Output the [x, y] coordinate of the center of the cell containing the given text.  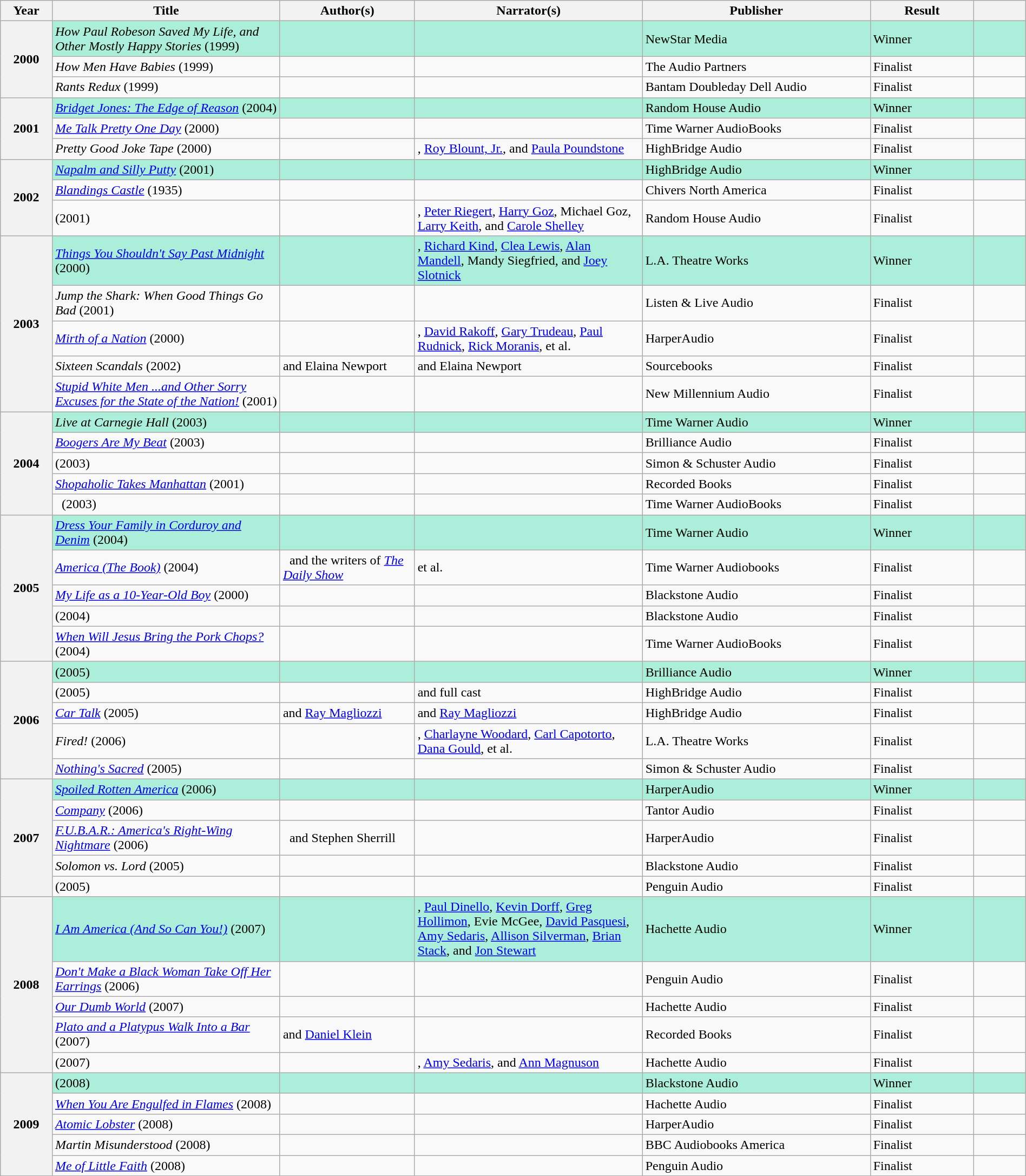
Bridget Jones: The Edge of Reason (2004) [166, 108]
Company (2006) [166, 810]
Spoiled Rotten America (2006) [166, 790]
Dress Your Family in Corduroy and Denim (2004) [166, 533]
Tantor Audio [757, 810]
BBC Audiobooks America [757, 1145]
, Charlayne Woodard, Carl Capotorto, Dana Gould, et al. [528, 740]
Bantam Doubleday Dell Audio [757, 87]
(2001) [166, 218]
Mirth of a Nation (2000) [166, 338]
F.U.B.A.R.: America's Right-Wing Nightmare (2006) [166, 838]
Sixteen Scandals (2002) [166, 366]
Napalm and Silly Putty (2001) [166, 169]
Atomic Lobster (2008) [166, 1124]
and the writers of The Daily Show [347, 567]
Pretty Good Joke Tape (2000) [166, 149]
et al. [528, 567]
Me of Little Faith (2008) [166, 1165]
Car Talk (2005) [166, 713]
(2007) [166, 1062]
Our Dumb World (2007) [166, 1007]
Sourcebooks [757, 366]
The Audio Partners [757, 67]
Rants Redux (1999) [166, 87]
When You Are Engulfed in Flames (2008) [166, 1103]
Publisher [757, 11]
New Millennium Audio [757, 394]
, David Rakoff, Gary Trudeau, Paul Rudnick, Rick Moranis, et al. [528, 338]
and full cast [528, 692]
Fired! (2006) [166, 740]
Chivers North America [757, 190]
NewStar Media [757, 39]
, Amy Sedaris, and Ann Magnuson [528, 1062]
Author(s) [347, 11]
Martin Misunderstood (2008) [166, 1145]
and Stephen Sherrill [347, 838]
Jump the Shark: When Good Things Go Bad (2001) [166, 303]
Me Talk Pretty One Day (2000) [166, 128]
2005 [27, 588]
How Paul Robeson Saved My Life, and Other Mostly Happy Stories (1999) [166, 39]
Year [27, 11]
I Am America (And So Can You!) (2007) [166, 929]
Solomon vs. Lord (2005) [166, 866]
When Will Jesus Bring the Pork Chops? (2004) [166, 644]
Things You Shouldn't Say Past Midnight (2000) [166, 260]
2004 [27, 463]
Don't Make a Black Woman Take Off Her Earrings (2006) [166, 978]
2001 [27, 128]
(2008) [166, 1083]
Nothing's Sacred (2005) [166, 769]
Plato and a Platypus Walk Into a Bar (2007) [166, 1035]
2009 [27, 1124]
Shopaholic Takes Manhattan (2001) [166, 484]
2002 [27, 197]
Title [166, 11]
2007 [27, 838]
How Men Have Babies (1999) [166, 67]
America (The Book) (2004) [166, 567]
2006 [27, 720]
(2004) [166, 616]
Result [922, 11]
Boogers Are My Beat (2003) [166, 443]
, Peter Riegert, Harry Goz, Michael Goz, Larry Keith, and Carole Shelley [528, 218]
Stupid White Men ...and Other Sorry Excuses for the State of the Nation! (2001) [166, 394]
2008 [27, 985]
Live at Carnegie Hall (2003) [166, 422]
Time Warner Audiobooks [757, 567]
2003 [27, 324]
2000 [27, 60]
, Richard Kind, Clea Lewis, Alan Mandell, Mandy Siegfried, and Joey Slotnick [528, 260]
Blandings Castle (1935) [166, 190]
, Paul Dinello, Kevin Dorff, Greg Hollimon, Evie McGee, David Pasquesi, Amy Sedaris, Allison Silverman, Brian Stack, and Jon Stewart [528, 929]
My Life as a 10-Year-Old Boy (2000) [166, 595]
, Roy Blount, Jr., and Paula Poundstone [528, 149]
Narrator(s) [528, 11]
Listen & Live Audio [757, 303]
and Daniel Klein [347, 1035]
